Extract the [X, Y] coordinate from the center of the cell holding the provided text.  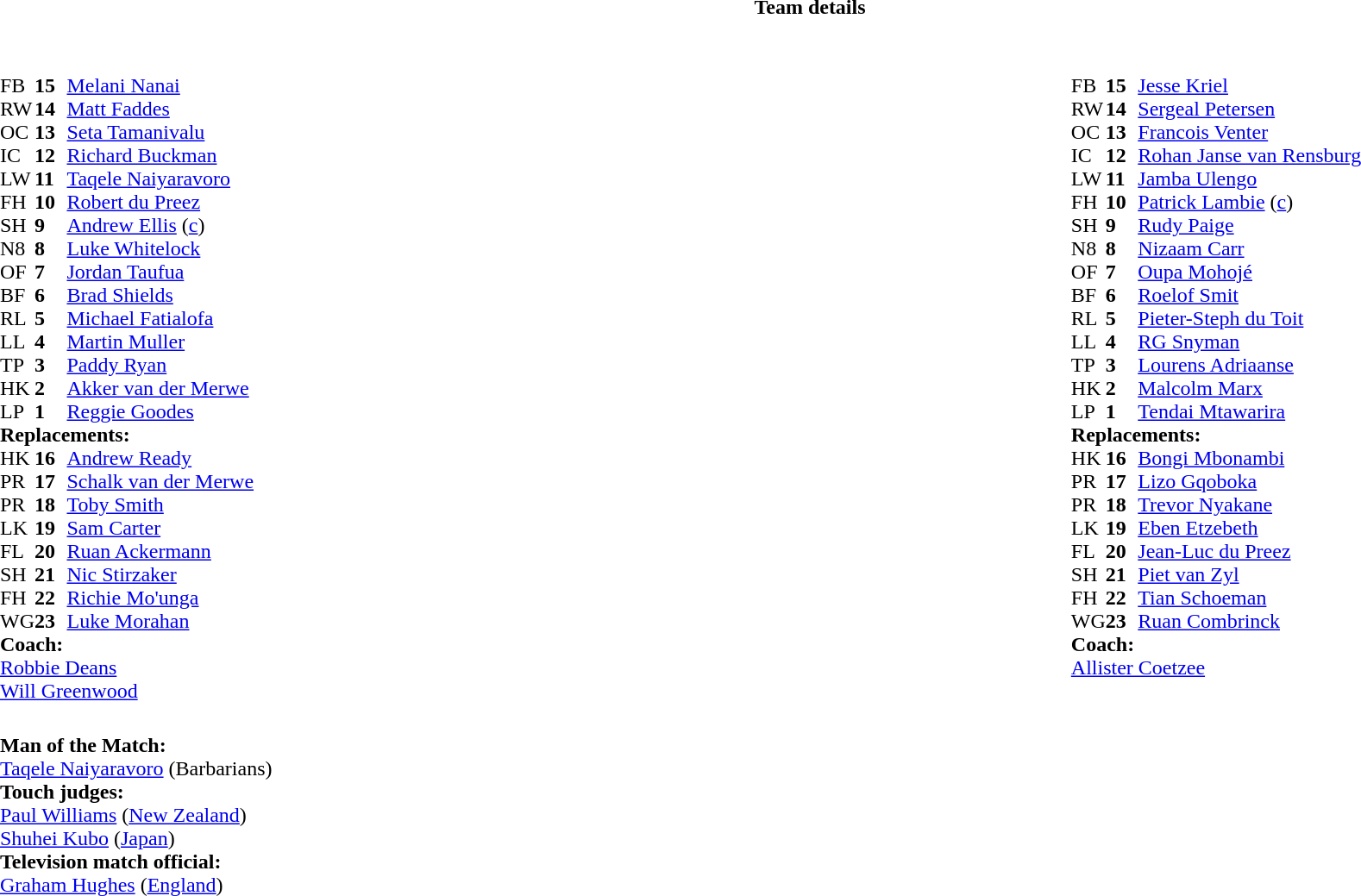
Malcolm Marx [1249, 388]
Sam Carter [160, 528]
Tendai Mtawarira [1249, 412]
Jamba Ulengo [1249, 179]
Pieter-Steph du Toit [1249, 319]
Schalk van der Merwe [160, 481]
Oupa Mohojé [1249, 273]
Brad Shields [160, 295]
Richard Buckman [160, 155]
Roelof Smit [1249, 295]
Seta Tamanivalu [160, 133]
Michael Fatialofa [160, 319]
Andrew Ellis (c) [160, 226]
Robbie Deans Will Greenwood [127, 680]
Matt Faddes [160, 109]
Robert du Preez [160, 202]
Jordan Taufua [160, 273]
Taqele Naiyaravoro [160, 179]
Ruan Ackermann [160, 552]
Richie Mo'unga [160, 598]
Piet van Zyl [1249, 574]
Lizo Gqoboka [1249, 481]
Jean-Luc du Preez [1249, 552]
Paddy Ryan [160, 366]
Toby Smith [160, 505]
Francois Venter [1249, 133]
Trevor Nyakane [1249, 505]
Rudy Paige [1249, 226]
Allister Coetzee [1216, 667]
Eben Etzebeth [1249, 528]
Tian Schoeman [1249, 598]
RG Snyman [1249, 341]
Akker van der Merwe [160, 388]
Andrew Ready [160, 459]
Rohan Janse van Rensburg [1249, 155]
Luke Morahan [160, 621]
Nic Stirzaker [160, 574]
Patrick Lambie (c) [1249, 202]
Jesse Kriel [1249, 86]
Martin Muller [160, 341]
Ruan Combrinck [1249, 621]
Bongi Mbonambi [1249, 459]
Reggie Goodes [160, 412]
Lourens Adriaanse [1249, 366]
Luke Whitelock [160, 248]
Sergeal Petersen [1249, 109]
Nizaam Carr [1249, 248]
Melani Nanai [160, 86]
